Output the (x, y) coordinate of the center of the cell containing the given text.  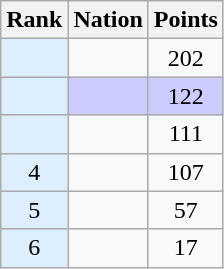
202 (186, 58)
Rank (34, 20)
111 (186, 134)
122 (186, 96)
57 (186, 210)
Points (186, 20)
5 (34, 210)
6 (34, 248)
Nation (108, 20)
4 (34, 172)
17 (186, 248)
107 (186, 172)
